Extract the [x, y] coordinate from the center of the cell holding the provided text.  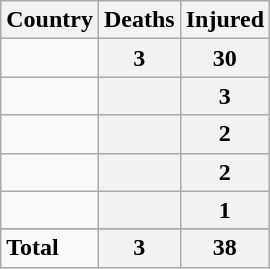
30 [224, 58]
Injured [224, 20]
Deaths [139, 20]
1 [224, 210]
Total [50, 248]
38 [224, 248]
Country [50, 20]
